Identify which cell holds the provided text, then report its [x, y] central coordinate. 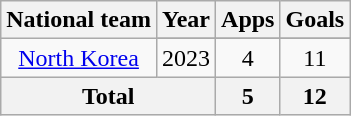
2023 [186, 58]
11 [315, 58]
5 [248, 96]
National team [79, 20]
12 [315, 96]
Year [186, 20]
Apps [248, 20]
North Korea [79, 58]
Total [108, 96]
4 [248, 58]
Goals [315, 20]
